Output the [X, Y] coordinate of the center of the cell containing the given text.  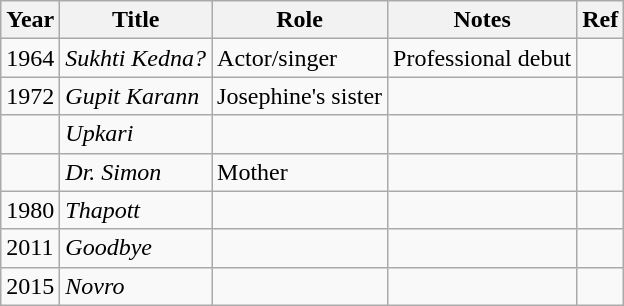
2011 [30, 248]
Sukhti Kedna? [136, 58]
Professional debut [482, 58]
Year [30, 20]
Role [300, 20]
Notes [482, 20]
2015 [30, 286]
Goodbye [136, 248]
Thapott [136, 210]
Actor/singer [300, 58]
Dr. Simon [136, 172]
Upkari [136, 134]
Title [136, 20]
1980 [30, 210]
Josephine's sister [300, 96]
1964 [30, 58]
Novro [136, 286]
Mother [300, 172]
Ref [600, 20]
1972 [30, 96]
Gupit Karann [136, 96]
